Provide the [X, Y] coordinate of the cell's center where the given text is located.  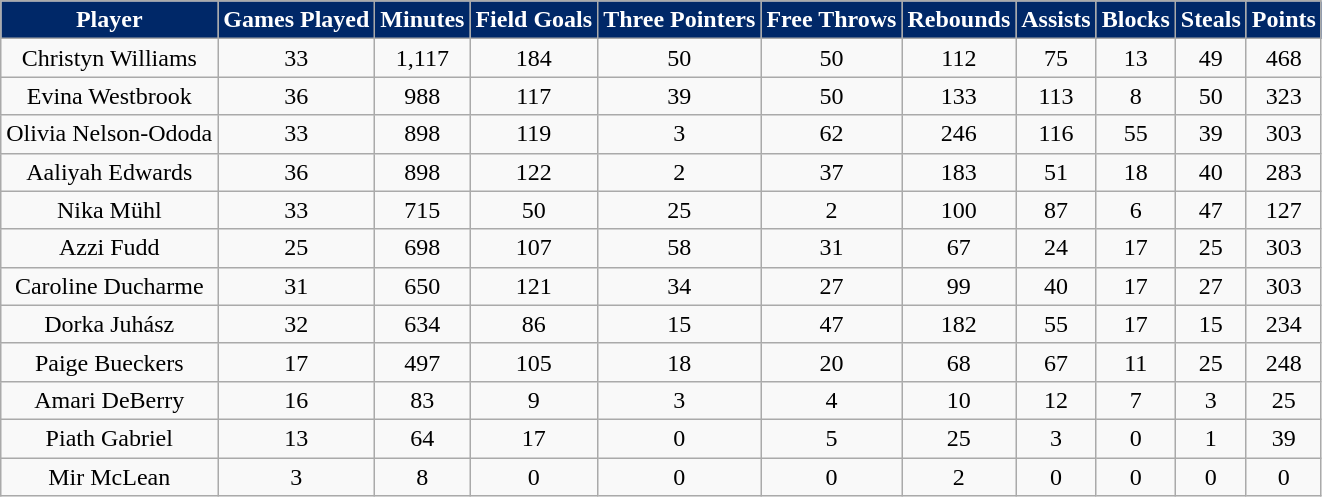
Player [110, 20]
119 [534, 134]
988 [422, 96]
Rebounds [959, 20]
Olivia Nelson-Ododa [110, 134]
117 [534, 96]
Azzi Fudd [110, 248]
107 [534, 248]
634 [422, 324]
234 [1284, 324]
75 [1056, 58]
121 [534, 286]
62 [832, 134]
49 [1210, 58]
1 [1210, 438]
83 [422, 400]
Minutes [422, 20]
1,117 [422, 58]
Nika Mühl [110, 210]
7 [1136, 400]
133 [959, 96]
99 [959, 286]
113 [1056, 96]
16 [296, 400]
10 [959, 400]
87 [1056, 210]
283 [1284, 172]
122 [534, 172]
715 [422, 210]
34 [680, 286]
Field Goals [534, 20]
51 [1056, 172]
5 [832, 438]
32 [296, 324]
323 [1284, 96]
9 [534, 400]
12 [1056, 400]
Dorka Juhász [110, 324]
86 [534, 324]
698 [422, 248]
468 [1284, 58]
116 [1056, 134]
248 [1284, 362]
183 [959, 172]
Caroline Ducharme [110, 286]
Games Played [296, 20]
68 [959, 362]
184 [534, 58]
Evina Westbrook [110, 96]
Steals [1210, 20]
Aaliyah Edwards [110, 172]
6 [1136, 210]
24 [1056, 248]
58 [680, 248]
Amari DeBerry [110, 400]
Christyn Williams [110, 58]
Paige Bueckers [110, 362]
37 [832, 172]
4 [832, 400]
650 [422, 286]
100 [959, 210]
64 [422, 438]
Three Pointers [680, 20]
Free Throws [832, 20]
Mir McLean [110, 477]
105 [534, 362]
246 [959, 134]
20 [832, 362]
112 [959, 58]
Assists [1056, 20]
Piath Gabriel [110, 438]
127 [1284, 210]
11 [1136, 362]
Blocks [1136, 20]
182 [959, 324]
Points [1284, 20]
497 [422, 362]
